Pinpoint the cell where the given text exists, returning its (X, Y) midpoint coordinate. 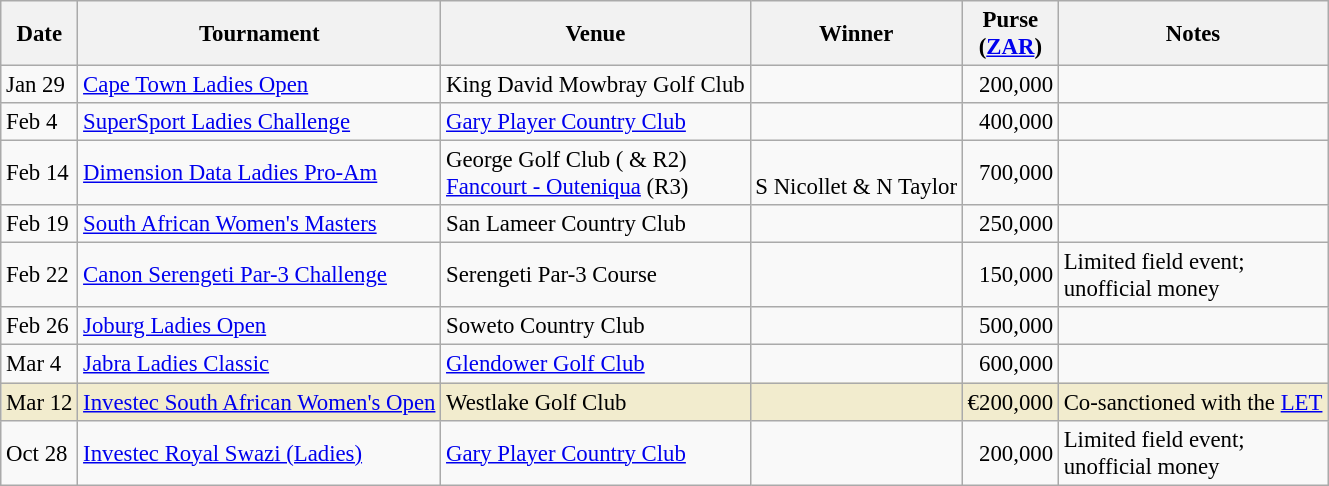
Feb 19 (40, 224)
South African Women's Masters (260, 224)
King David Mowbray Golf Club (596, 85)
George Golf Club ( & R2)Fancourt - Outeniqua (R3) (596, 174)
700,000 (1010, 174)
250,000 (1010, 224)
Serengeti Par-3 Course (596, 276)
Joburg Ladies Open (260, 327)
600,000 (1010, 364)
Investec Royal Swazi (Ladies) (260, 452)
Westlake Golf Club (596, 402)
Tournament (260, 34)
500,000 (1010, 327)
Oct 28 (40, 452)
Mar 12 (40, 402)
Feb 26 (40, 327)
Winner (856, 34)
Purse(ZAR) (1010, 34)
€200,000 (1010, 402)
Glendower Golf Club (596, 364)
Feb 4 (40, 122)
Canon Serengeti Par-3 Challenge (260, 276)
Investec South African Women's Open (260, 402)
Jan 29 (40, 85)
Notes (1192, 34)
Feb 14 (40, 174)
Venue (596, 34)
Co-sanctioned with the LET (1192, 402)
Dimension Data Ladies Pro-Am (260, 174)
Mar 4 (40, 364)
Soweto Country Club (596, 327)
Cape Town Ladies Open (260, 85)
Date (40, 34)
San Lameer Country Club (596, 224)
Feb 22 (40, 276)
SuperSport Ladies Challenge (260, 122)
400,000 (1010, 122)
150,000 (1010, 276)
Jabra Ladies Classic (260, 364)
S Nicollet & N Taylor (856, 174)
